Pinpoint the cell where the given text exists, returning its [x, y] midpoint coordinate. 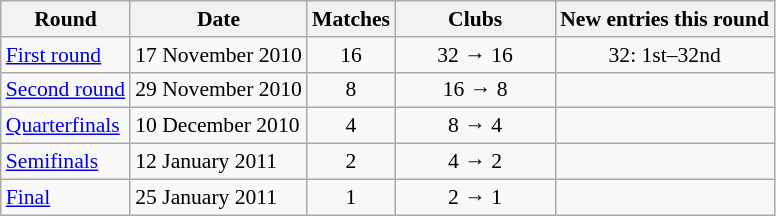
Date [218, 19]
Semifinals [66, 162]
8 [351, 90]
17 November 2010 [218, 55]
Clubs [475, 19]
29 November 2010 [218, 90]
Matches [351, 19]
Round [66, 19]
8 → 4 [475, 126]
16 → 8 [475, 90]
32: 1st–32nd [664, 55]
2 [351, 162]
Final [66, 197]
New entries this round [664, 19]
16 [351, 55]
4 → 2 [475, 162]
25 January 2011 [218, 197]
Second round [66, 90]
2 → 1 [475, 197]
First round [66, 55]
10 December 2010 [218, 126]
32 → 16 [475, 55]
1 [351, 197]
12 January 2011 [218, 162]
4 [351, 126]
Quarterfinals [66, 126]
